Find where the given text appears and provide that cell's center as [X, Y] coordinate. 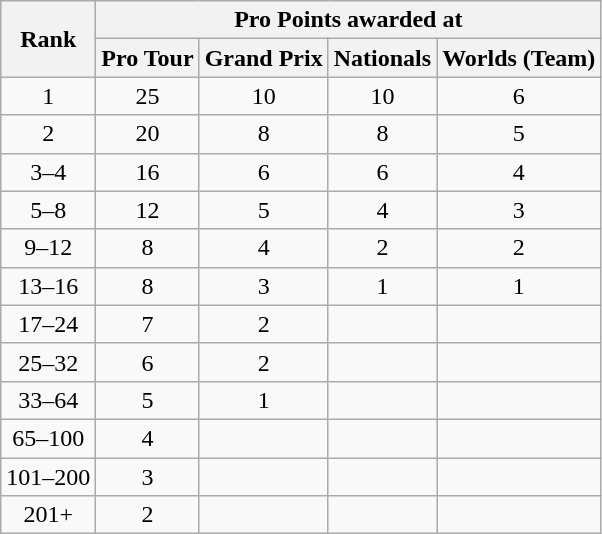
17–24 [48, 324]
101–200 [48, 477]
201+ [48, 515]
3–4 [48, 172]
7 [148, 324]
25–32 [48, 362]
65–100 [48, 438]
Grand Prix [264, 58]
16 [148, 172]
33–64 [48, 400]
Pro Tour [148, 58]
13–16 [48, 286]
12 [148, 210]
Nationals [382, 58]
Pro Points awarded at [348, 20]
Worlds (Team) [519, 58]
9–12 [48, 248]
20 [148, 134]
5–8 [48, 210]
25 [148, 96]
Rank [48, 39]
